Scan for the cell matching the given text and deliver its (X, Y) coordinate at center. 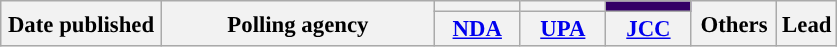
Lead (807, 24)
UPA (563, 30)
Others (734, 24)
JCC (649, 30)
NDA (477, 30)
Polling agency (298, 24)
Date published (82, 24)
